Return the [x, y] coordinate for the center point of the cell that contains the specified text.  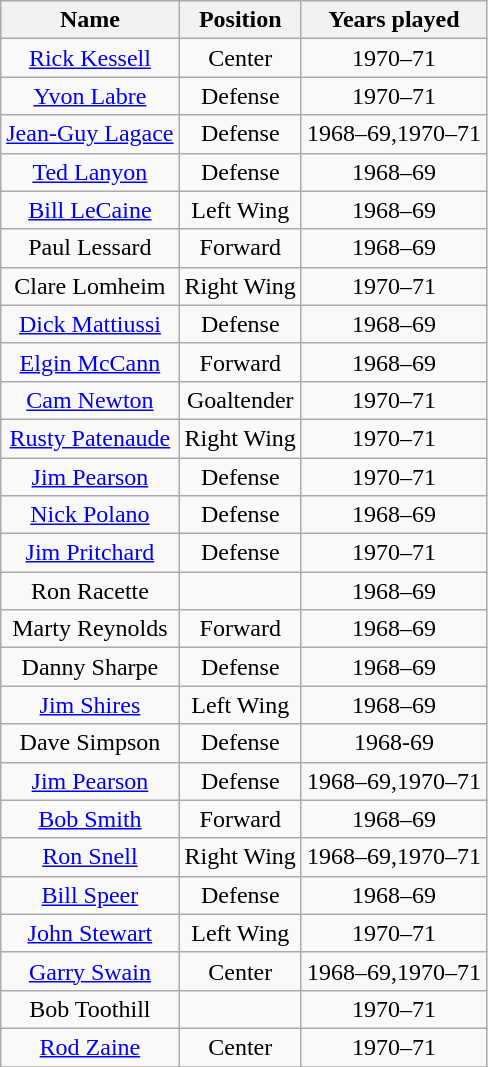
Jean-Guy Lagace [90, 134]
Rick Kessell [90, 58]
1968-69 [394, 743]
Paul Lessard [90, 248]
Yvon Labre [90, 96]
Position [240, 20]
Bill LeCaine [90, 210]
Dave Simpson [90, 743]
John Stewart [90, 933]
Clare Lomheim [90, 286]
Danny Sharpe [90, 667]
Jim Shires [90, 705]
Marty Reynolds [90, 629]
Name [90, 20]
Goaltender [240, 400]
Rusty Patenaude [90, 438]
Bill Speer [90, 895]
Bob Smith [90, 819]
Nick Polano [90, 515]
Ron Racette [90, 591]
Garry Swain [90, 971]
Ron Snell [90, 857]
Ted Lanyon [90, 172]
Years played [394, 20]
Rod Zaine [90, 1047]
Dick Mattiussi [90, 324]
Jim Pritchard [90, 553]
Bob Toothill [90, 1009]
Elgin McCann [90, 362]
Cam Newton [90, 400]
